Pinpoint the cell where the given text exists, returning its [X, Y] midpoint coordinate. 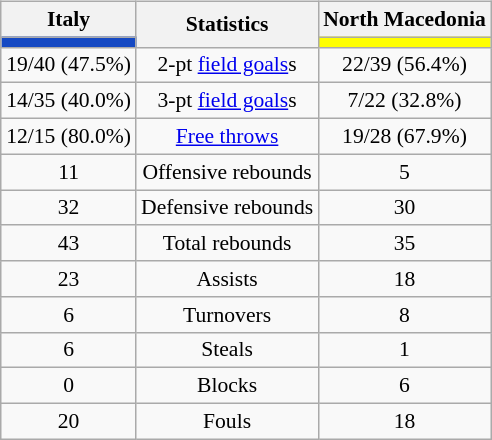
Assists [227, 279]
Blocks [227, 386]
0 [68, 386]
43 [68, 243]
19/28 (67.9%) [404, 136]
14/35 (40.0%) [68, 101]
23 [68, 279]
Steals [227, 350]
Italy [68, 19]
1 [404, 350]
Turnovers [227, 314]
12/15 (80.0%) [68, 136]
30 [404, 208]
Fouls [227, 421]
Total rebounds [227, 243]
2-pt field goalss [227, 65]
5 [404, 172]
19/40 (47.5%) [68, 65]
Statistics [227, 24]
Defensive rebounds [227, 208]
11 [68, 172]
North Macedonia [404, 19]
32 [68, 208]
35 [404, 243]
Offensive rebounds [227, 172]
Free throws [227, 136]
20 [68, 421]
3-pt field goalss [227, 101]
8 [404, 314]
7/22 (32.8%) [404, 101]
22/39 (56.4%) [404, 65]
